Return [X, Y] of the center of cell containing provided text 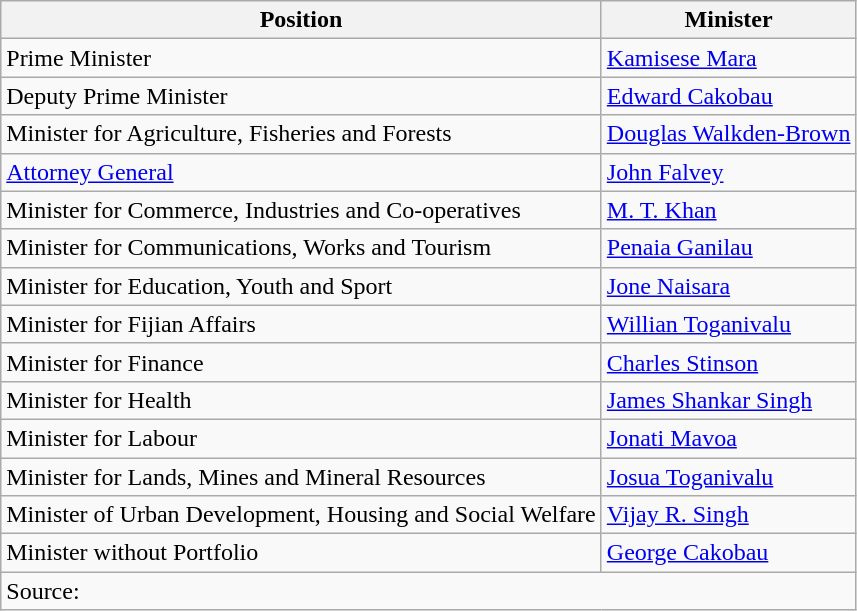
James Shankar Singh [728, 400]
Minister for Agriculture, Fisheries and Forests [302, 134]
Deputy Prime Minister [302, 96]
Minister for Labour [302, 438]
Douglas Walkden-Brown [728, 134]
Minister of Urban Development, Housing and Social Welfare [302, 515]
Minister for Health [302, 400]
Penaia Ganilau [728, 248]
Kamisese Mara [728, 58]
Edward Cakobau [728, 96]
Josua Toganivalu [728, 477]
Minister for Education, Youth and Sport [302, 286]
Charles Stinson [728, 362]
Minister for Fijian Affairs [302, 324]
Attorney General [302, 172]
Minister for Commerce, Industries and Co-operatives [302, 210]
Prime Minister [302, 58]
Minister for Lands, Mines and Mineral Resources [302, 477]
Source: [428, 591]
George Cakobau [728, 553]
John Falvey [728, 172]
Jone Naisara [728, 286]
Position [302, 20]
Minister [728, 20]
Willian Toganivalu [728, 324]
Minister for Communications, Works and Tourism [302, 248]
Minister without Portfolio [302, 553]
M. T. Khan [728, 210]
Minister for Finance [302, 362]
Vijay R. Singh [728, 515]
Jonati Mavoa [728, 438]
